Output the [x, y] coordinate of the center of the cell containing the given text.  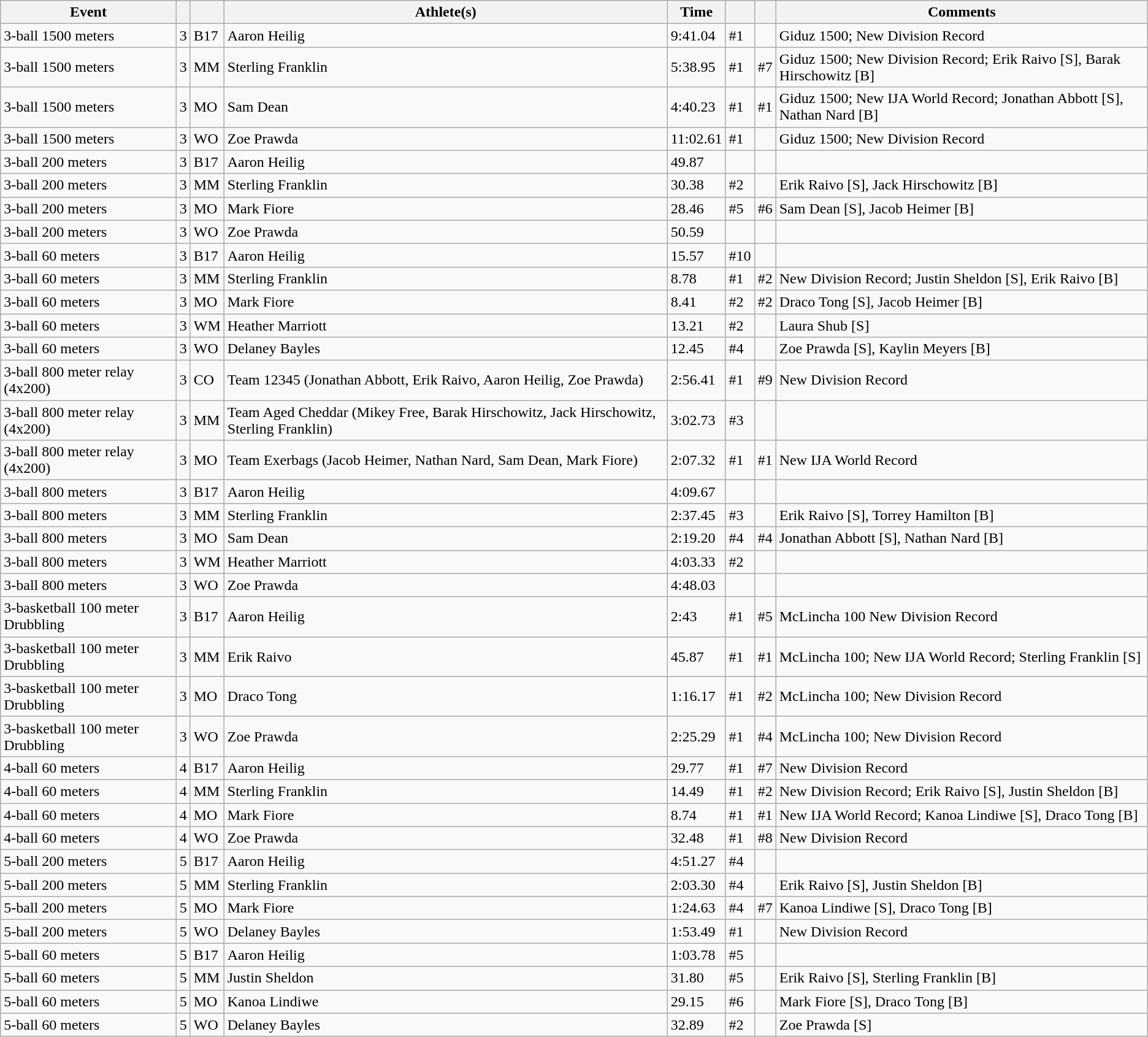
Erik Raivo [S], Jack Hirschowitz [B] [962, 185]
#10 [740, 255]
2:03.30 [697, 885]
Kanoa Lindiwe [445, 1001]
Draco Tong [S], Jacob Heimer [B] [962, 302]
Erik Raivo [445, 656]
32.89 [697, 1025]
8.74 [697, 815]
New IJA World Record [962, 460]
Comments [962, 12]
29.15 [697, 1001]
Giduz 1500; New Division Record; Erik Raivo [S], Barak Hirschowitz [B] [962, 67]
New Division Record; Erik Raivo [S], Justin Sheldon [B] [962, 791]
Mark Fiore [S], Draco Tong [B] [962, 1001]
2:37.45 [697, 515]
Jonathan Abbott [S], Nathan Nard [B] [962, 538]
50.59 [697, 232]
1:16.17 [697, 697]
1:53.49 [697, 932]
Team Aged Cheddar (Mikey Free, Barak Hirschowitz, Jack Hirschowitz, Sterling Franklin) [445, 421]
12.45 [697, 349]
Giduz 1500; New IJA World Record; Jonathan Abbott [S], Nathan Nard [B] [962, 107]
Draco Tong [445, 697]
49.87 [697, 162]
4:51.27 [697, 862]
New IJA World Record; Kanoa Lindiwe [S], Draco Tong [B] [962, 815]
McLincha 100; New IJA World Record; Sterling Franklin [S] [962, 656]
15.57 [697, 255]
9:41.04 [697, 36]
Laura Shub [S] [962, 326]
4:09.67 [697, 492]
Zoe Prawda [S] [962, 1025]
32.48 [697, 838]
Justin Sheldon [445, 978]
Sam Dean [S], Jacob Heimer [B] [962, 209]
8.41 [697, 302]
14.49 [697, 791]
5:38.95 [697, 67]
1:03.78 [697, 955]
2:19.20 [697, 538]
Erik Raivo [S], Justin Sheldon [B] [962, 885]
30.38 [697, 185]
Athlete(s) [445, 12]
Kanoa Lindiwe [S], Draco Tong [B] [962, 908]
Team Exerbags (Jacob Heimer, Nathan Nard, Sam Dean, Mark Fiore) [445, 460]
4:48.03 [697, 585]
#9 [765, 380]
29.77 [697, 768]
1:24.63 [697, 908]
28.46 [697, 209]
Event [88, 12]
4:03.33 [697, 562]
2:56.41 [697, 380]
New Division Record; Justin Sheldon [S], Erik Raivo [B] [962, 278]
4:40.23 [697, 107]
13.21 [697, 326]
2:43 [697, 617]
11:02.61 [697, 139]
2:07.32 [697, 460]
8.78 [697, 278]
31.80 [697, 978]
45.87 [697, 656]
McLincha 100 New Division Record [962, 617]
Erik Raivo [S], Sterling Franklin [B] [962, 978]
CO [207, 380]
2:25.29 [697, 736]
Erik Raivo [S], Torrey Hamilton [B] [962, 515]
Zoe Prawda [S], Kaylin Meyers [B] [962, 349]
3:02.73 [697, 421]
Team 12345 (Jonathan Abbott, Erik Raivo, Aaron Heilig, Zoe Prawda) [445, 380]
Time [697, 12]
#8 [765, 838]
